Find where the given text appears and provide that cell's center as [X, Y] coordinate. 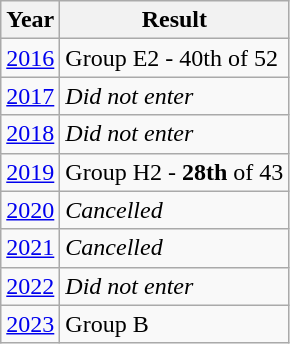
Result [174, 20]
2018 [30, 134]
2017 [30, 96]
Year [30, 20]
Group H2 - 28th of 43 [174, 172]
2020 [30, 210]
2016 [30, 58]
2019 [30, 172]
Group B [174, 324]
2021 [30, 248]
Group E2 - 40th of 52 [174, 58]
2023 [30, 324]
2022 [30, 286]
